Identify which cell holds the provided text, then report its [X, Y] central coordinate. 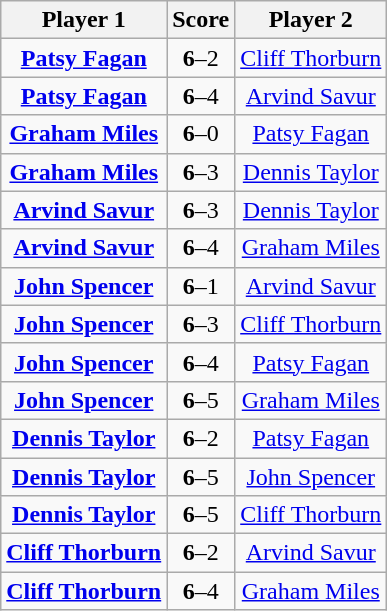
6–1 [201, 286]
Player 1 [84, 20]
Score [201, 20]
Player 2 [311, 20]
6–0 [201, 134]
